Capture the cell that displays the provided text and extract its [x, y] central coordinate. 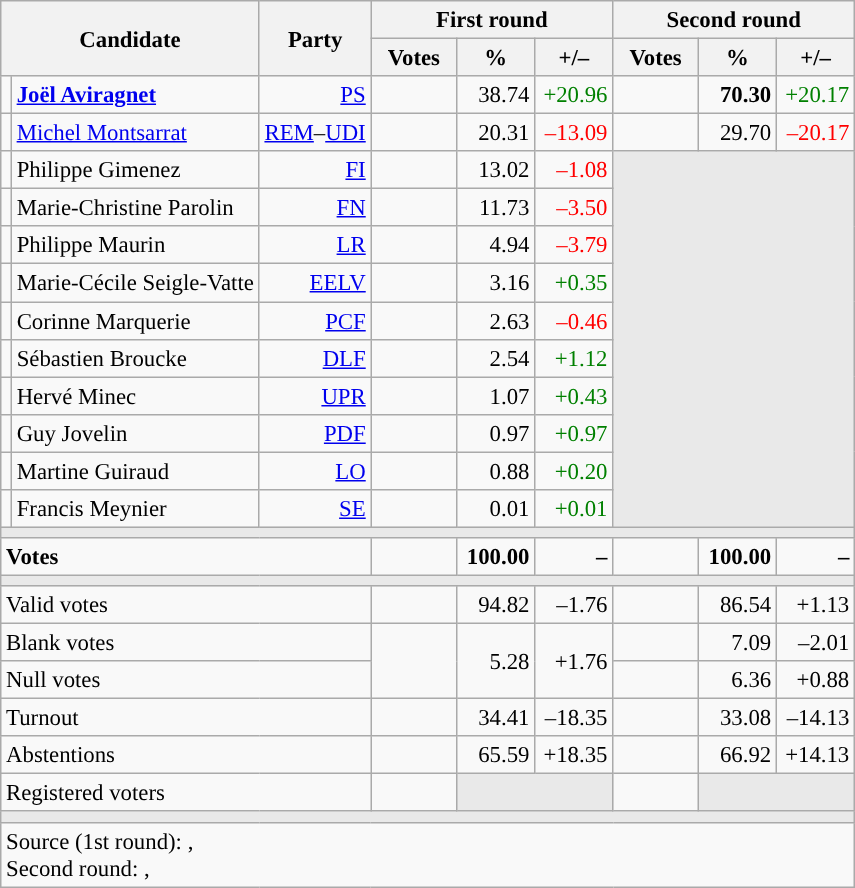
UPR [315, 396]
+0.88 [815, 680]
Philippe Maurin [135, 245]
–3.50 [574, 208]
Null votes [186, 680]
Party [315, 38]
Source (1st round): , Second round: , [428, 854]
+1.13 [815, 605]
33.08 [737, 718]
LR [315, 245]
–1.76 [574, 605]
38.74 [496, 95]
Registered voters [186, 793]
EELV [315, 283]
Martine Guiraud [135, 471]
Abstentions [186, 755]
SE [315, 509]
Marie-Cécile Seigle-Vatte [135, 283]
0.97 [496, 433]
DLF [315, 358]
Joël Aviragnet [135, 95]
PDF [315, 433]
29.70 [737, 133]
FN [315, 208]
First round [492, 20]
Francis Meynier [135, 509]
+18.35 [574, 755]
6.36 [737, 680]
–14.13 [815, 718]
7.09 [737, 643]
+0.20 [574, 471]
Hervé Minec [135, 396]
65.59 [496, 755]
1.07 [496, 396]
11.73 [496, 208]
+0.97 [574, 433]
Candidate [130, 38]
70.30 [737, 95]
+20.96 [574, 95]
PCF [315, 321]
86.54 [737, 605]
0.88 [496, 471]
+1.12 [574, 358]
94.82 [496, 605]
+14.13 [815, 755]
Guy Jovelin [135, 433]
66.92 [737, 755]
2.54 [496, 358]
+0.01 [574, 509]
34.41 [496, 718]
Blank votes [186, 643]
REM–UDI [315, 133]
Marie-Christine Parolin [135, 208]
Michel Montsarrat [135, 133]
LO [315, 471]
–2.01 [815, 643]
Valid votes [186, 605]
–13.09 [574, 133]
–20.17 [815, 133]
+0.43 [574, 396]
–1.08 [574, 170]
Sébastien Broucke [135, 358]
–0.46 [574, 321]
+20.17 [815, 95]
FI [315, 170]
PS [315, 95]
+1.76 [574, 662]
4.94 [496, 245]
+0.35 [574, 283]
Turnout [186, 718]
Philippe Gimenez [135, 170]
5.28 [496, 662]
–3.79 [574, 245]
2.63 [496, 321]
–18.35 [574, 718]
13.02 [496, 170]
Second round [734, 20]
20.31 [496, 133]
0.01 [496, 509]
3.16 [496, 283]
Corinne Marquerie [135, 321]
